Output the (X, Y) coordinate of the center of the cell containing the given text.  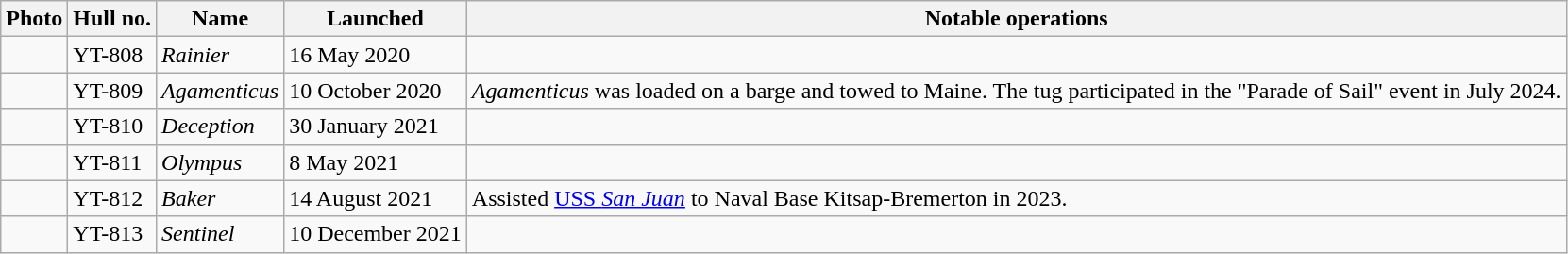
YT-808 (112, 55)
10 October 2020 (376, 91)
YT-810 (112, 127)
Olympus (221, 162)
30 January 2021 (376, 127)
16 May 2020 (376, 55)
Name (221, 19)
Notable operations (1016, 19)
Agamenticus (221, 91)
Hull no. (112, 19)
YT-811 (112, 162)
YT-809 (112, 91)
Photo (34, 19)
Rainier (221, 55)
Assisted USS San Juan to Naval Base Kitsap-Bremerton in 2023. (1016, 198)
8 May 2021 (376, 162)
Agamenticus was loaded on a barge and towed to Maine. The tug participated in the "Parade of Sail" event in July 2024. (1016, 91)
Baker (221, 198)
Launched (376, 19)
YT-813 (112, 234)
10 December 2021 (376, 234)
YT-812 (112, 198)
Deception (221, 127)
14 August 2021 (376, 198)
Sentinel (221, 234)
